Locate the cell with the specified text and output its [X, Y] center coordinate. 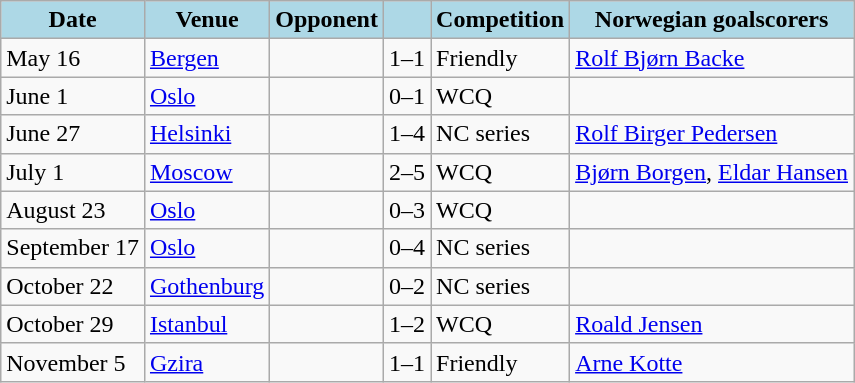
Moscow [206, 172]
Date [73, 20]
Rolf Bjørn Backe [712, 58]
October 22 [73, 286]
Competition [500, 20]
Rolf Birger Pedersen [712, 134]
Venue [206, 20]
Bjørn Borgen, Eldar Hansen [712, 172]
0–4 [406, 248]
June 27 [73, 134]
June 1 [73, 96]
May 16 [73, 58]
0–1 [406, 96]
August 23 [73, 210]
Gothenburg [206, 286]
September 17 [73, 248]
0–2 [406, 286]
November 5 [73, 362]
Norwegian goalscorers [712, 20]
Roald Jensen [712, 324]
1–4 [406, 134]
July 1 [73, 172]
Bergen [206, 58]
Istanbul [206, 324]
Helsinki [206, 134]
0–3 [406, 210]
October 29 [73, 324]
Arne Kotte [712, 362]
2–5 [406, 172]
Opponent [327, 20]
1–2 [406, 324]
Gzira [206, 362]
